Pinpoint the cell where the given text exists, returning its [x, y] midpoint coordinate. 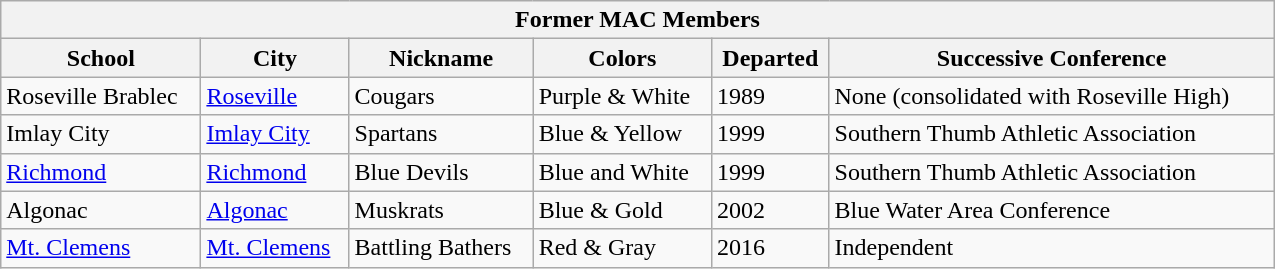
Muskrats [441, 210]
2016 [770, 248]
Colors [622, 58]
Spartans [441, 134]
Red & Gray [622, 248]
Blue and White [622, 172]
Blue & Yellow [622, 134]
Blue Devils [441, 172]
City [275, 58]
Blue & Gold [622, 210]
Successive Conference [1052, 58]
Independent [1052, 248]
Battling Bathers [441, 248]
Blue Water Area Conference [1052, 210]
Former MAC Members [638, 20]
Cougars [441, 96]
Roseville Brablec [101, 96]
Departed [770, 58]
Nickname [441, 58]
Purple & White [622, 96]
Roseville [275, 96]
School [101, 58]
2002 [770, 210]
None (consolidated with Roseville High) [1052, 96]
1989 [770, 96]
